Locate the cell with the specified text and output its (x, y) center coordinate. 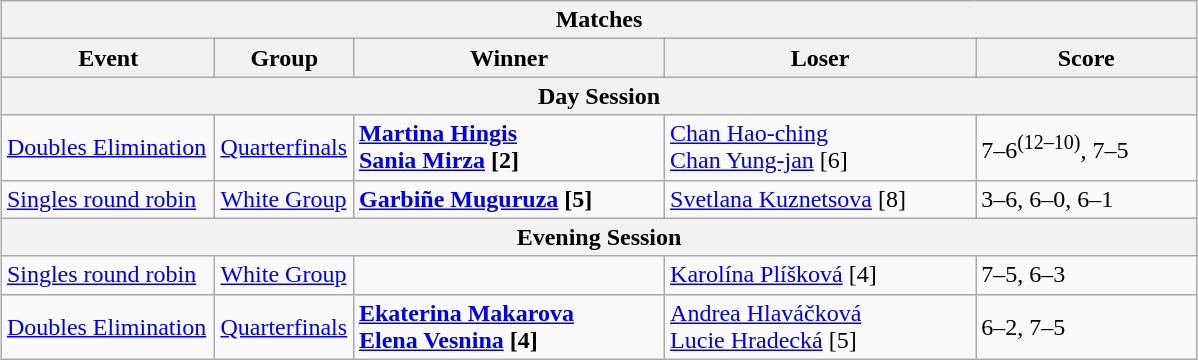
7–5, 6–3 (1086, 275)
Chan Hao-ching Chan Yung-jan [6] (820, 148)
Event (108, 58)
Group (284, 58)
6–2, 7–5 (1086, 326)
Martina Hingis Sania Mirza [2] (508, 148)
Garbiñe Muguruza [5] (508, 199)
Winner (508, 58)
7–6(12–10), 7–5 (1086, 148)
Karolína Plíšková [4] (820, 275)
Loser (820, 58)
Andrea Hlaváčková Lucie Hradecká [5] (820, 326)
Svetlana Kuznetsova [8] (820, 199)
Score (1086, 58)
3–6, 6–0, 6–1 (1086, 199)
Matches (598, 20)
Day Session (598, 96)
Ekaterina Makarova Elena Vesnina [4] (508, 326)
Evening Session (598, 237)
